Find where the given text appears and provide that cell's center as [X, Y] coordinate. 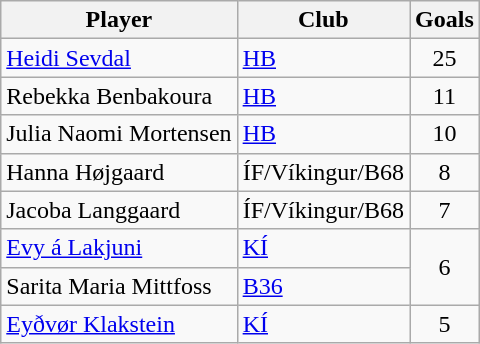
Rebekka Benbakoura [119, 96]
Eyðvør Klakstein [119, 324]
Julia Naomi Mortensen [119, 134]
Heidi Sevdal [119, 58]
B36 [323, 286]
Goals [445, 20]
5 [445, 324]
Jacoba Langgaard [119, 210]
Club [323, 20]
11 [445, 96]
Player [119, 20]
10 [445, 134]
Evy á Lakjuni [119, 248]
Sarita Maria Mittfoss [119, 286]
Hanna Højgaard [119, 172]
6 [445, 267]
7 [445, 210]
25 [445, 58]
8 [445, 172]
